Locate the cell with the specified text and output its [x, y] center coordinate. 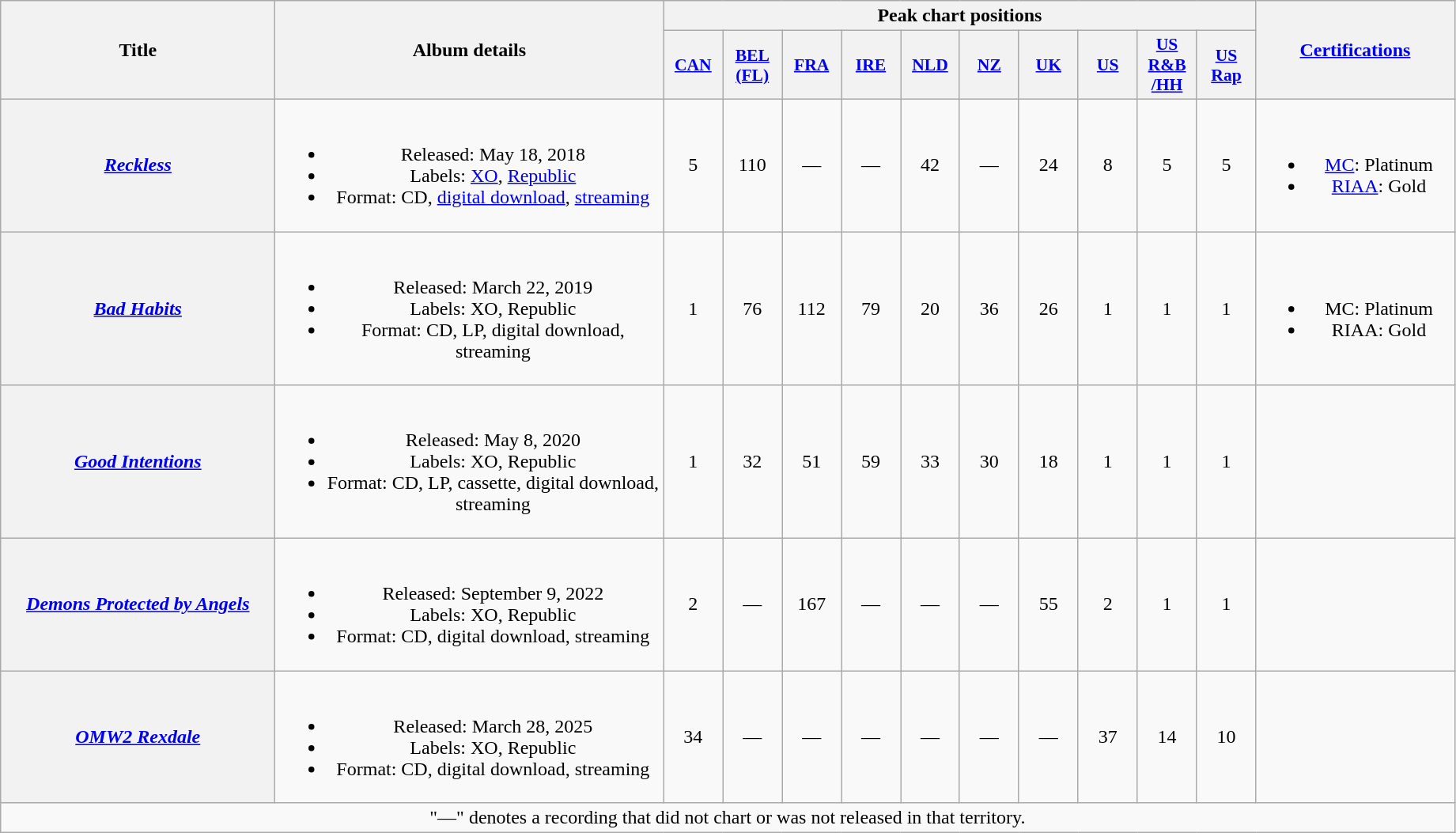
FRA [811, 65]
US [1107, 65]
36 [989, 308]
Peak chart positions [960, 16]
Title [138, 51]
Good Intentions [138, 462]
110 [753, 165]
59 [872, 462]
NLD [930, 65]
Album details [470, 51]
OMW2 Rexdale [138, 737]
34 [693, 737]
18 [1049, 462]
UK [1049, 65]
Released: September 9, 2022Labels: XO, RepublicFormat: CD, digital download, streaming [470, 604]
24 [1049, 165]
167 [811, 604]
NZ [989, 65]
USR&B/HH [1167, 65]
30 [989, 462]
55 [1049, 604]
33 [930, 462]
14 [1167, 737]
Reckless [138, 165]
76 [753, 308]
20 [930, 308]
8 [1107, 165]
Demons Protected by Angels [138, 604]
79 [872, 308]
Certifications [1356, 51]
32 [753, 462]
51 [811, 462]
10 [1226, 737]
IRE [872, 65]
Released: March 28, 2025Labels: XO, RepublicFormat: CD, digital download, streaming [470, 737]
CAN [693, 65]
Bad Habits [138, 308]
112 [811, 308]
37 [1107, 737]
26 [1049, 308]
Released: May 18, 2018Labels: XO, RepublicFormat: CD, digital download, streaming [470, 165]
Released: May 8, 2020Labels: XO, RepublicFormat: CD, LP, cassette, digital download, streaming [470, 462]
BEL(FL) [753, 65]
USRap [1226, 65]
"—" denotes a recording that did not chart or was not released in that territory. [728, 818]
42 [930, 165]
Released: March 22, 2019Labels: XO, RepublicFormat: CD, LP, digital download, streaming [470, 308]
